Return the [x, y] coordinate for the center point of the cell that contains the specified text.  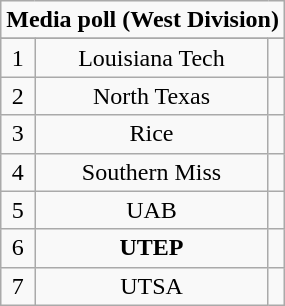
Media poll (West Division) [143, 20]
7 [18, 286]
UTEP [152, 248]
UAB [152, 210]
North Texas [152, 96]
3 [18, 134]
Rice [152, 134]
4 [18, 172]
Louisiana Tech [152, 58]
6 [18, 248]
Southern Miss [152, 172]
2 [18, 96]
1 [18, 58]
5 [18, 210]
UTSA [152, 286]
